Return [X, Y] of the center of cell containing provided text 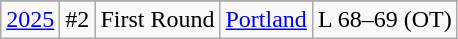
L 68–69 (OT) [384, 20]
#2 [78, 20]
Portland [266, 20]
First Round [158, 20]
2025 [30, 20]
